Provide the [x, y] coordinate of the cell's center where the given text is located.  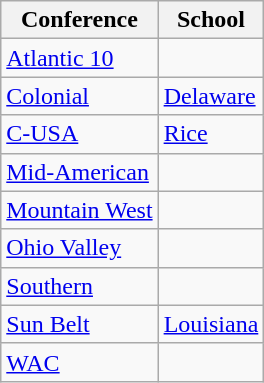
Mountain West [80, 210]
Mid-American [80, 172]
Sun Belt [80, 324]
Conference [80, 20]
Atlantic 10 [80, 58]
Louisiana [211, 324]
Colonial [80, 96]
Rice [211, 134]
School [211, 20]
Delaware [211, 96]
WAC [80, 362]
Ohio Valley [80, 248]
C-USA [80, 134]
Southern [80, 286]
